Extract the [X, Y] coordinate from the center of the cell holding the provided text.  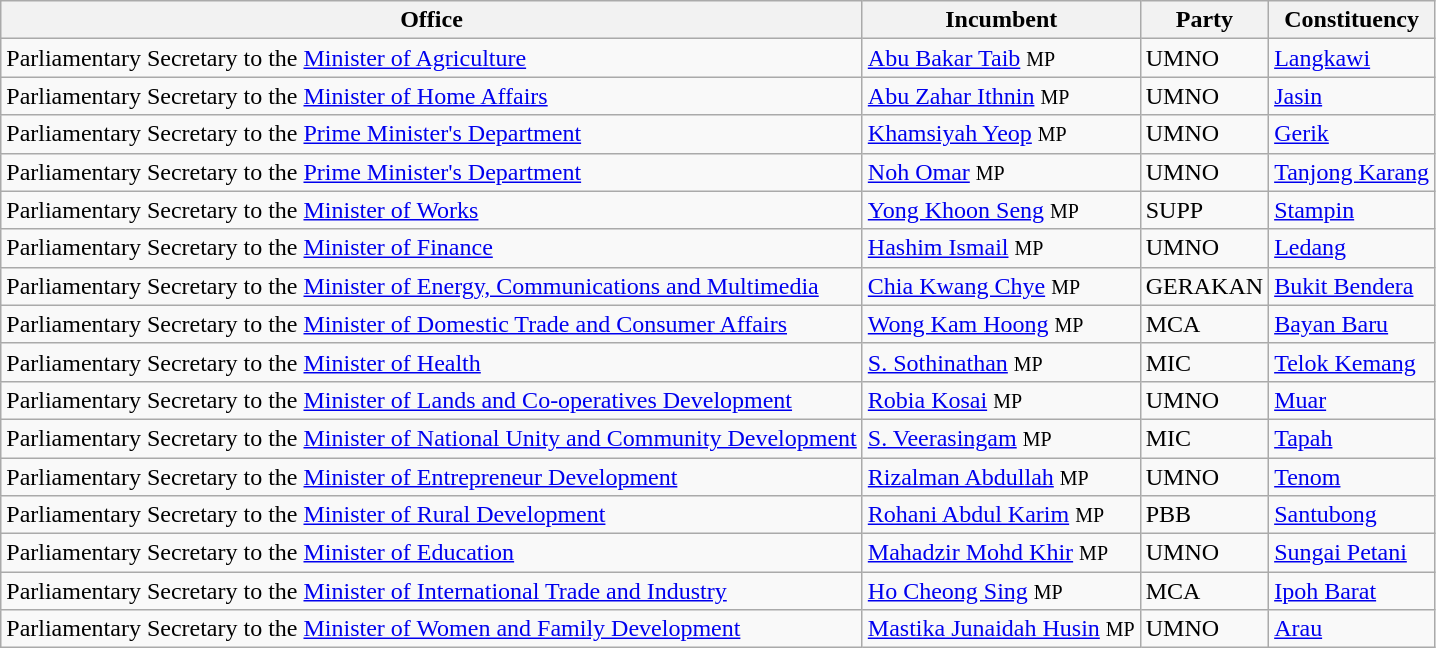
Parliamentary Secretary to the Minister of Lands and Co-operatives Development [432, 400]
Bayan Baru [1352, 324]
Wong Kam Hoong MP [1001, 324]
Gerik [1352, 134]
Tenom [1352, 477]
Rizalman Abdullah MP [1001, 477]
Mahadzir Mohd Khir MP [1001, 553]
Constituency [1352, 20]
Tanjong Karang [1352, 172]
Tapah [1352, 438]
Abu Zahar Ithnin MP [1001, 96]
Rohani Abdul Karim MP [1001, 515]
Khamsiyah Yeop MP [1001, 134]
Party [1204, 20]
Ho Cheong Sing MP [1001, 591]
Parliamentary Secretary to the Minister of Rural Development [432, 515]
Parliamentary Secretary to the Minister of Domestic Trade and Consumer Affairs [432, 324]
Parliamentary Secretary to the Minister of Education [432, 553]
Bukit Bendera [1352, 286]
Parliamentary Secretary to the Minister of Women and Family Development [432, 629]
Parliamentary Secretary to the Minister of National Unity and Community Development [432, 438]
Telok Kemang [1352, 362]
Robia Kosai MP [1001, 400]
Chia Kwang Chye MP [1001, 286]
Parliamentary Secretary to the Minister of Entrepreneur Development [432, 477]
Santubong [1352, 515]
S. Sothinathan MP [1001, 362]
S. Veerasingam MP [1001, 438]
PBB [1204, 515]
Noh Omar MP [1001, 172]
Muar [1352, 400]
Yong Khoon Seng MP [1001, 210]
Office [432, 20]
Incumbent [1001, 20]
Parliamentary Secretary to the Minister of Health [432, 362]
Jasin [1352, 96]
Langkawi [1352, 58]
Parliamentary Secretary to the Minister of International Trade and Industry [432, 591]
Parliamentary Secretary to the Minister of Energy, Communications and Multimedia [432, 286]
Parliamentary Secretary to the Minister of Works [432, 210]
Ipoh Barat [1352, 591]
Abu Bakar Taib MP [1001, 58]
Arau [1352, 629]
Ledang [1352, 248]
SUPP [1204, 210]
Parliamentary Secretary to the Minister of Agriculture [432, 58]
Stampin [1352, 210]
Sungai Petani [1352, 553]
GERAKAN [1204, 286]
Mastika Junaidah Husin MP [1001, 629]
Parliamentary Secretary to the Minister of Home Affairs [432, 96]
Hashim Ismail MP [1001, 248]
Parliamentary Secretary to the Minister of Finance [432, 248]
